Determine the (x, y) coordinate at the center of the cell enclosing the given text.  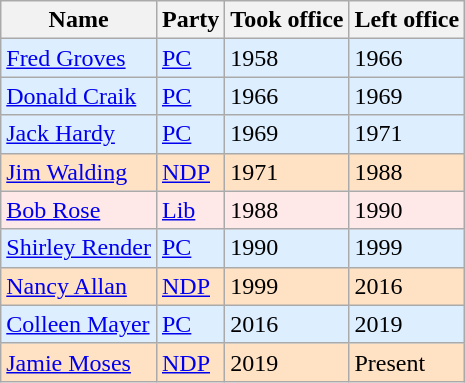
Jack Hardy (79, 134)
Present (407, 362)
Took office (287, 20)
Lib (190, 210)
Bob Rose (79, 210)
Name (79, 20)
Party (190, 20)
1958 (287, 58)
Jim Walding (79, 172)
Colleen Mayer (79, 324)
Donald Craik (79, 96)
Shirley Render (79, 248)
Jamie Moses (79, 362)
Fred Groves (79, 58)
Left office (407, 20)
Nancy Allan (79, 286)
